Search for the cell housing the specified text and yield its (x, y) center coordinate. 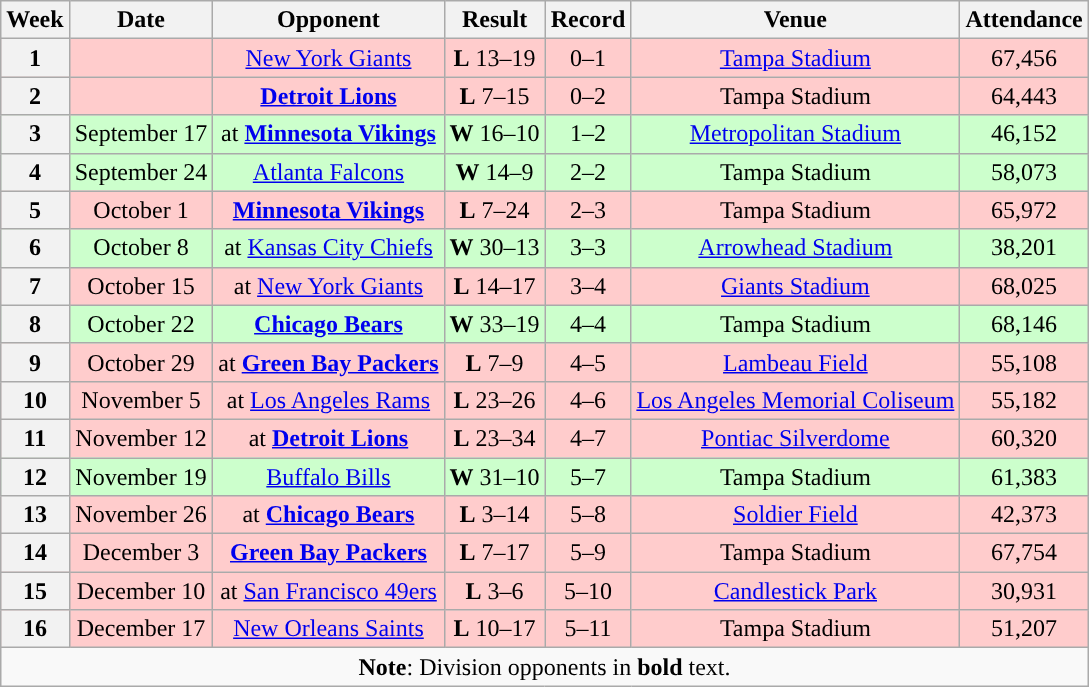
November 5 (141, 400)
W 30–13 (494, 248)
1–2 (588, 134)
W 33–19 (494, 324)
8 (35, 324)
at Green Bay Packers (328, 362)
3 (35, 134)
Chicago Bears (328, 324)
at Detroit Lions (328, 438)
Soldier Field (796, 515)
November 26 (141, 515)
at New York Giants (328, 286)
L 23–34 (494, 438)
51,207 (1024, 629)
5–7 (588, 477)
5 (35, 210)
68,146 (1024, 324)
November 19 (141, 477)
2–3 (588, 210)
5–9 (588, 553)
1 (35, 58)
September 17 (141, 134)
Giants Stadium (796, 286)
5–10 (588, 591)
0–2 (588, 96)
2–2 (588, 172)
0–1 (588, 58)
L 10–17 (494, 629)
L 3–6 (494, 591)
65,972 (1024, 210)
L 7–9 (494, 362)
16 (35, 629)
67,456 (1024, 58)
L 14–17 (494, 286)
60,320 (1024, 438)
November 12 (141, 438)
67,754 (1024, 553)
December 3 (141, 553)
L 13–19 (494, 58)
9 (35, 362)
W 31–10 (494, 477)
at Los Angeles Rams (328, 400)
December 10 (141, 591)
Attendance (1024, 20)
New Orleans Saints (328, 629)
Metropolitan Stadium (796, 134)
W 14–9 (494, 172)
14 (35, 553)
2 (35, 96)
October 8 (141, 248)
at San Francisco 49ers (328, 591)
September 24 (141, 172)
58,073 (1024, 172)
L 7–24 (494, 210)
4–4 (588, 324)
46,152 (1024, 134)
3–4 (588, 286)
38,201 (1024, 248)
Los Angeles Memorial Coliseum (796, 400)
Minnesota Vikings (328, 210)
13 (35, 515)
at Kansas City Chiefs (328, 248)
Green Bay Packers (328, 553)
Lambeau Field (796, 362)
6 (35, 248)
at Minnesota Vikings (328, 134)
New York Giants (328, 58)
Detroit Lions (328, 96)
64,443 (1024, 96)
68,025 (1024, 286)
Candlestick Park (796, 591)
Result (494, 20)
Note: Division opponents in bold text. (545, 667)
Date (141, 20)
L 7–17 (494, 553)
October 22 (141, 324)
Arrowhead Stadium (796, 248)
55,108 (1024, 362)
12 (35, 477)
L 23–26 (494, 400)
W 16–10 (494, 134)
3–3 (588, 248)
11 (35, 438)
42,373 (1024, 515)
October 1 (141, 210)
Buffalo Bills (328, 477)
L 7–15 (494, 96)
4 (35, 172)
4–6 (588, 400)
30,931 (1024, 591)
October 15 (141, 286)
at Chicago Bears (328, 515)
7 (35, 286)
Week (35, 20)
Atlanta Falcons (328, 172)
5–8 (588, 515)
December 17 (141, 629)
61,383 (1024, 477)
October 29 (141, 362)
55,182 (1024, 400)
Pontiac Silverdome (796, 438)
4–7 (588, 438)
Venue (796, 20)
Record (588, 20)
10 (35, 400)
4–5 (588, 362)
5–11 (588, 629)
15 (35, 591)
Opponent (328, 20)
L 3–14 (494, 515)
